Find where the given text appears and provide that cell's center as [X, Y] coordinate. 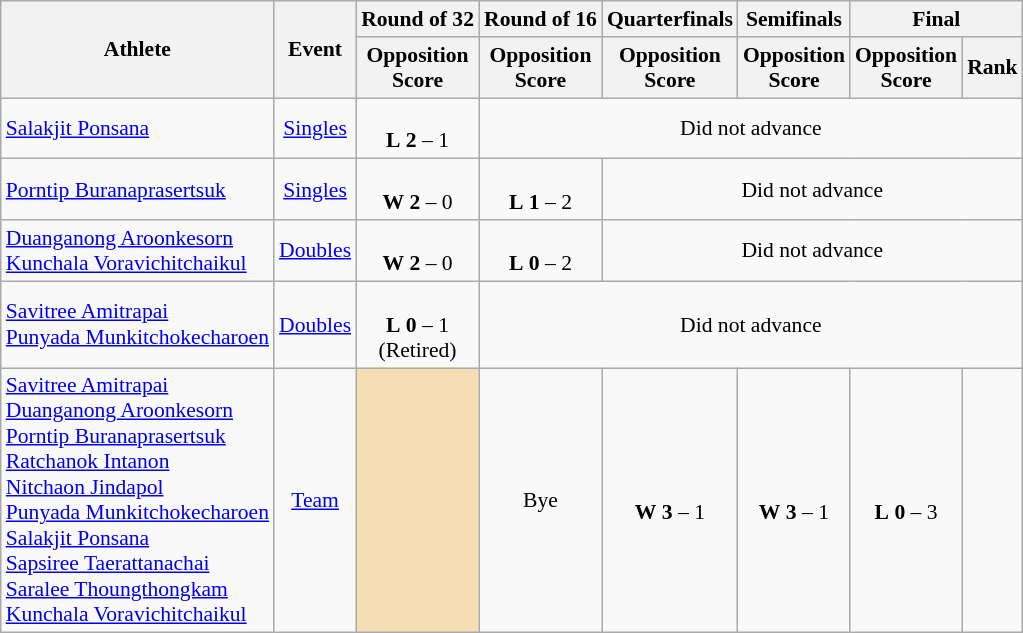
Porntip Buranaprasertsuk [138, 190]
Bye [540, 500]
Salakjit Ponsana [138, 128]
Team [315, 500]
L 2 – 1 [418, 128]
Round of 32 [418, 19]
L 1 – 2 [540, 190]
Duanganong Aroonkesorn Kunchala Voravichitchaikul [138, 250]
Rank [992, 68]
L 0 – 3 [906, 500]
Event [315, 50]
Quarterfinals [670, 19]
Semifinals [794, 19]
Round of 16 [540, 19]
Savitree Amitrapai Punyada Munkitchokecharoen [138, 324]
L 0 – 1(Retired) [418, 324]
L 0 – 2 [540, 250]
Athlete [138, 50]
Final [936, 19]
